Search for the cell housing the specified text and yield its [X, Y] center coordinate. 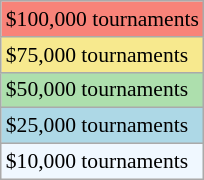
$100,000 tournaments [102, 19]
$25,000 tournaments [102, 126]
$50,000 tournaments [102, 90]
$75,000 tournaments [102, 55]
$10,000 tournaments [102, 162]
